Return (x, y) of the center of cell containing provided text 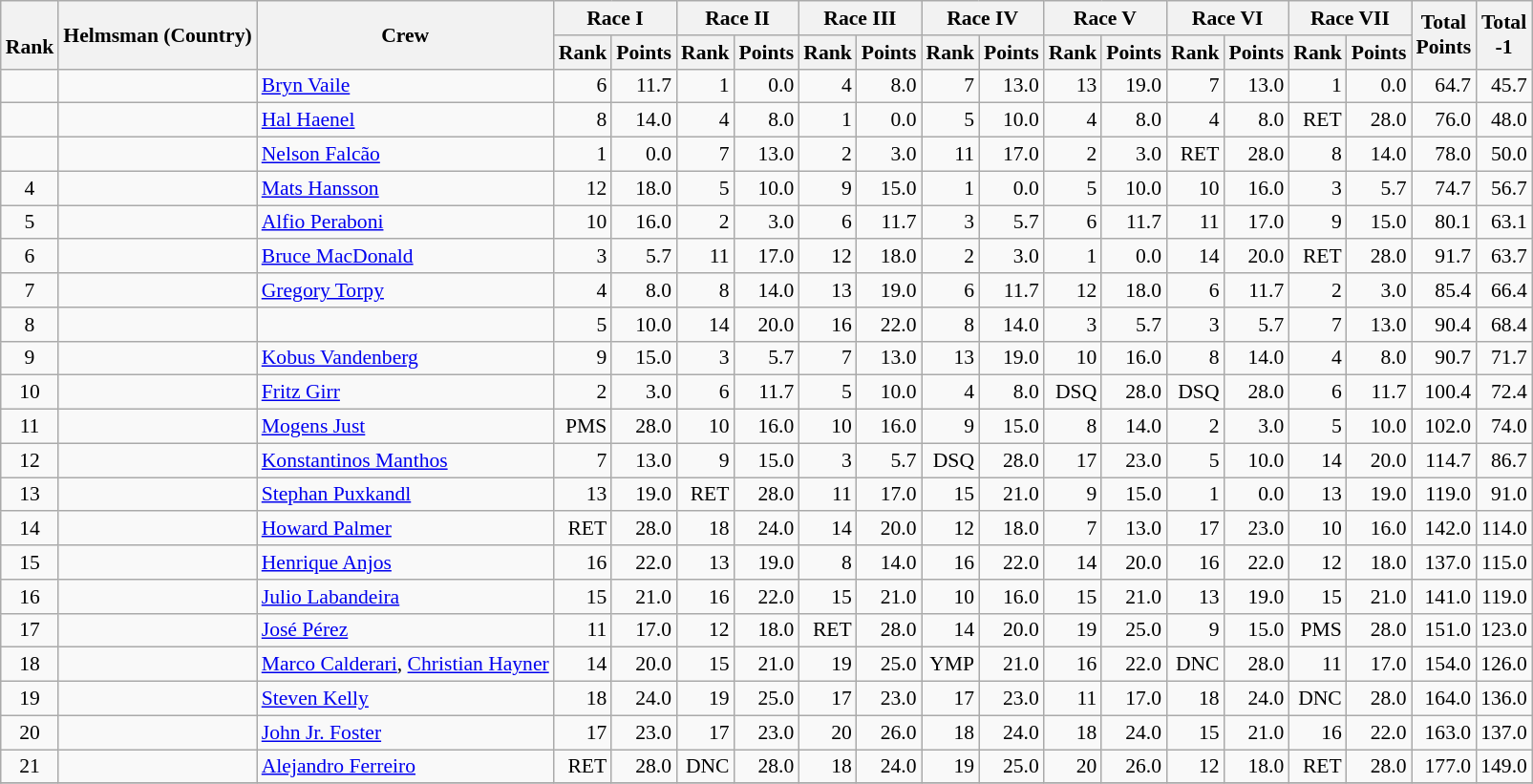
Race I (615, 18)
Mogens Just (405, 427)
71.7 (1503, 358)
48.0 (1503, 120)
90.4 (1444, 325)
Konstantinos Manthos (405, 460)
Race V (1105, 18)
Race III (860, 18)
Crew (405, 34)
102.0 (1444, 427)
Julio Labandeira (405, 597)
90.7 (1444, 358)
21 (31, 767)
149.0 (1503, 767)
142.0 (1444, 529)
Marco Calderari, Christian Hayner (405, 665)
63.7 (1503, 257)
68.4 (1503, 325)
64.7 (1444, 86)
Mats Hansson (405, 188)
154.0 (1444, 665)
74.0 (1503, 427)
Stephan Puxkandl (405, 495)
John Jr. Foster (405, 732)
91.0 (1503, 495)
Hal Haenel (405, 120)
114.7 (1444, 460)
163.0 (1444, 732)
164.0 (1444, 699)
76.0 (1444, 120)
115.0 (1503, 562)
Alfio Peraboni (405, 222)
Kobus Vandenberg (405, 358)
YMP (949, 665)
Alejandro Ferreiro (405, 767)
Total Points (1444, 34)
56.7 (1503, 188)
114.0 (1503, 529)
Gregory Torpy (405, 290)
Helmsman (Country) (157, 34)
Howard Palmer (405, 529)
86.7 (1503, 460)
50.0 (1503, 155)
Fritz Girr (405, 392)
Race VII (1350, 18)
63.1 (1503, 222)
123.0 (1503, 630)
91.7 (1444, 257)
177.0 (1444, 767)
Total-1 (1503, 34)
78.0 (1444, 155)
Steven Kelly (405, 699)
126.0 (1503, 665)
85.4 (1444, 290)
Race II (737, 18)
Race VI (1227, 18)
136.0 (1503, 699)
80.1 (1444, 222)
45.7 (1503, 86)
Bruce MacDonald (405, 257)
66.4 (1503, 290)
Henrique Anjos (405, 562)
141.0 (1444, 597)
Bryn Vaile (405, 86)
74.7 (1444, 188)
151.0 (1444, 630)
Nelson Falcão (405, 155)
100.4 (1444, 392)
José Pérez (405, 630)
Race IV (982, 18)
72.4 (1503, 392)
